Locate the cell with the specified text and output its [X, Y] center coordinate. 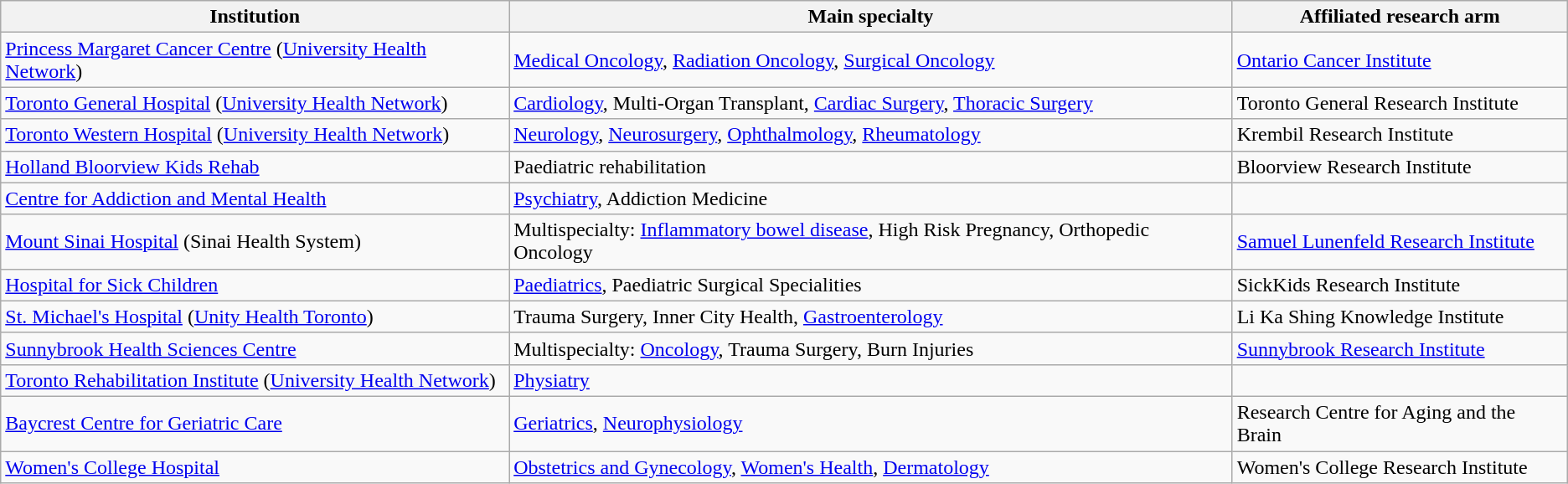
Hospital for Sick Children [255, 285]
Sunnybrook Health Sciences Centre [255, 348]
Institution [255, 17]
Cardiology, Multi-Organ Transplant, Cardiac Surgery, Thoracic Surgery [871, 103]
Research Centre for Aging and the Brain [1400, 424]
Mount Sinai Hospital (Sinai Health System) [255, 241]
Trauma Surgery, Inner City Health, Gastroenterology [871, 317]
St. Michael's Hospital (Unity Health Toronto) [255, 317]
Physiatry [871, 380]
Sunnybrook Research Institute [1400, 348]
Multispecialty: Oncology, Trauma Surgery, Burn Injuries [871, 348]
Paediatrics, Paediatric Surgical Specialities [871, 285]
Affiliated research arm [1400, 17]
SickKids Research Institute [1400, 285]
Toronto General Research Institute [1400, 103]
Medical Oncology, Radiation Oncology, Surgical Oncology [871, 60]
Li Ka Shing Knowledge Institute [1400, 317]
Psychiatry, Addiction Medicine [871, 198]
Princess Margaret Cancer Centre (University Health Network) [255, 60]
Paediatric rehabilitation [871, 167]
Centre for Addiction and Mental Health [255, 198]
Obstetrics and Gynecology, Women's Health, Dermatology [871, 466]
Multispecialty: Inflammatory bowel disease, High Risk Pregnancy, Orthopedic Oncology [871, 241]
Krembil Research Institute [1400, 135]
Holland Bloorview Kids Rehab [255, 167]
Bloorview Research Institute [1400, 167]
Ontario Cancer Institute [1400, 60]
Toronto Western Hospital (University Health Network) [255, 135]
Samuel Lunenfeld Research Institute [1400, 241]
Geriatrics, Neurophysiology [871, 424]
Toronto Rehabilitation Institute (University Health Network) [255, 380]
Women's College Research Institute [1400, 466]
Main specialty [871, 17]
Neurology, Neurosurgery, Ophthalmology, Rheumatology [871, 135]
Toronto General Hospital (University Health Network) [255, 103]
Women's College Hospital [255, 466]
Baycrest Centre for Geriatric Care [255, 424]
